Return the [X, Y] coordinate for the center point of the cell that contains the specified text.  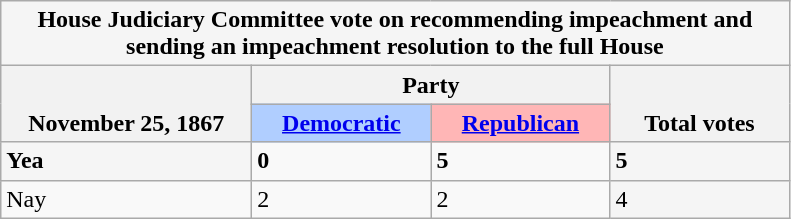
House Judiciary Committee vote on recommending impeachment and sending an impeachment resolution to the full House [395, 34]
Party [431, 85]
Nay [126, 199]
November 25, 1867 [126, 104]
Total votes [700, 104]
Yea [126, 161]
0 [342, 161]
Democratic [342, 123]
4 [700, 199]
Republican [520, 123]
